Pinpoint the cell where the given text exists, returning its [X, Y] midpoint coordinate. 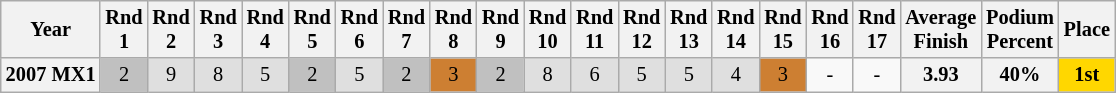
Rnd16 [830, 29]
Rnd5 [312, 29]
Rnd1 [124, 29]
3.93 [942, 75]
Rnd10 [548, 29]
9 [172, 75]
Rnd11 [594, 29]
Year [51, 29]
Rnd13 [688, 29]
Rnd6 [360, 29]
Rnd7 [406, 29]
1st [1087, 75]
2007 MX1 [51, 75]
PodiumPercent [1020, 29]
Rnd8 [454, 29]
Rnd2 [172, 29]
Rnd3 [218, 29]
Place [1087, 29]
6 [594, 75]
Rnd15 [782, 29]
Rnd9 [500, 29]
Rnd4 [266, 29]
4 [736, 75]
AverageFinish [942, 29]
Rnd14 [736, 29]
Rnd17 [876, 29]
40% [1020, 75]
Rnd12 [642, 29]
